Scan for the cell matching the given text and deliver its [X, Y] coordinate at center. 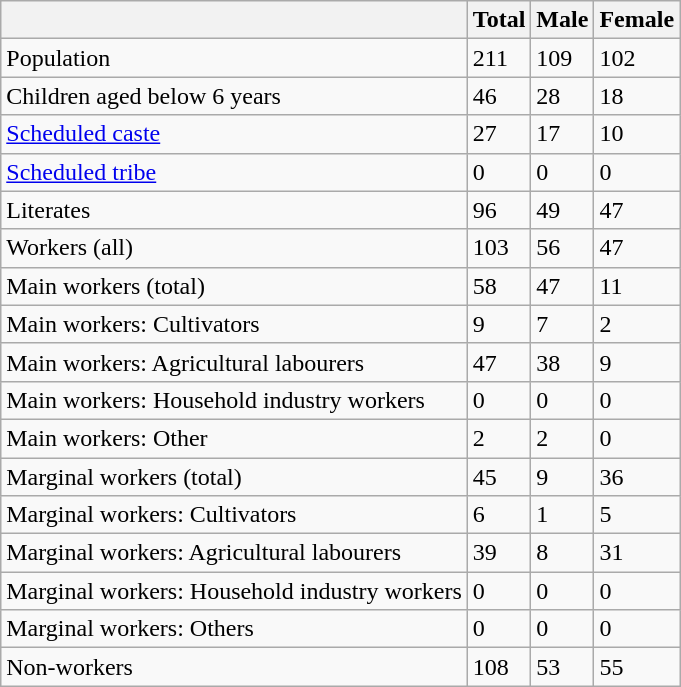
Main workers: Cultivators [234, 324]
Population [234, 58]
Marginal workers: Agricultural labourers [234, 553]
6 [499, 515]
Scheduled caste [234, 134]
18 [637, 96]
38 [562, 362]
Scheduled tribe [234, 172]
102 [637, 58]
56 [562, 248]
211 [499, 58]
Main workers: Agricultural labourers [234, 362]
49 [562, 210]
108 [499, 667]
Main workers (total) [234, 286]
28 [562, 96]
Total [499, 20]
Marginal workers: Household industry workers [234, 591]
39 [499, 553]
Main workers: Household industry workers [234, 400]
Male [562, 20]
53 [562, 667]
36 [637, 477]
10 [637, 134]
5 [637, 515]
11 [637, 286]
103 [499, 248]
17 [562, 134]
Female [637, 20]
Main workers: Other [234, 438]
31 [637, 553]
Non-workers [234, 667]
96 [499, 210]
58 [499, 286]
55 [637, 667]
Workers (all) [234, 248]
Marginal workers: Others [234, 629]
Literates [234, 210]
27 [499, 134]
Marginal workers (total) [234, 477]
45 [499, 477]
Marginal workers: Cultivators [234, 515]
46 [499, 96]
7 [562, 324]
Children aged below 6 years [234, 96]
1 [562, 515]
109 [562, 58]
8 [562, 553]
